Extract the [x, y] coordinate from the center of the cell holding the provided text.  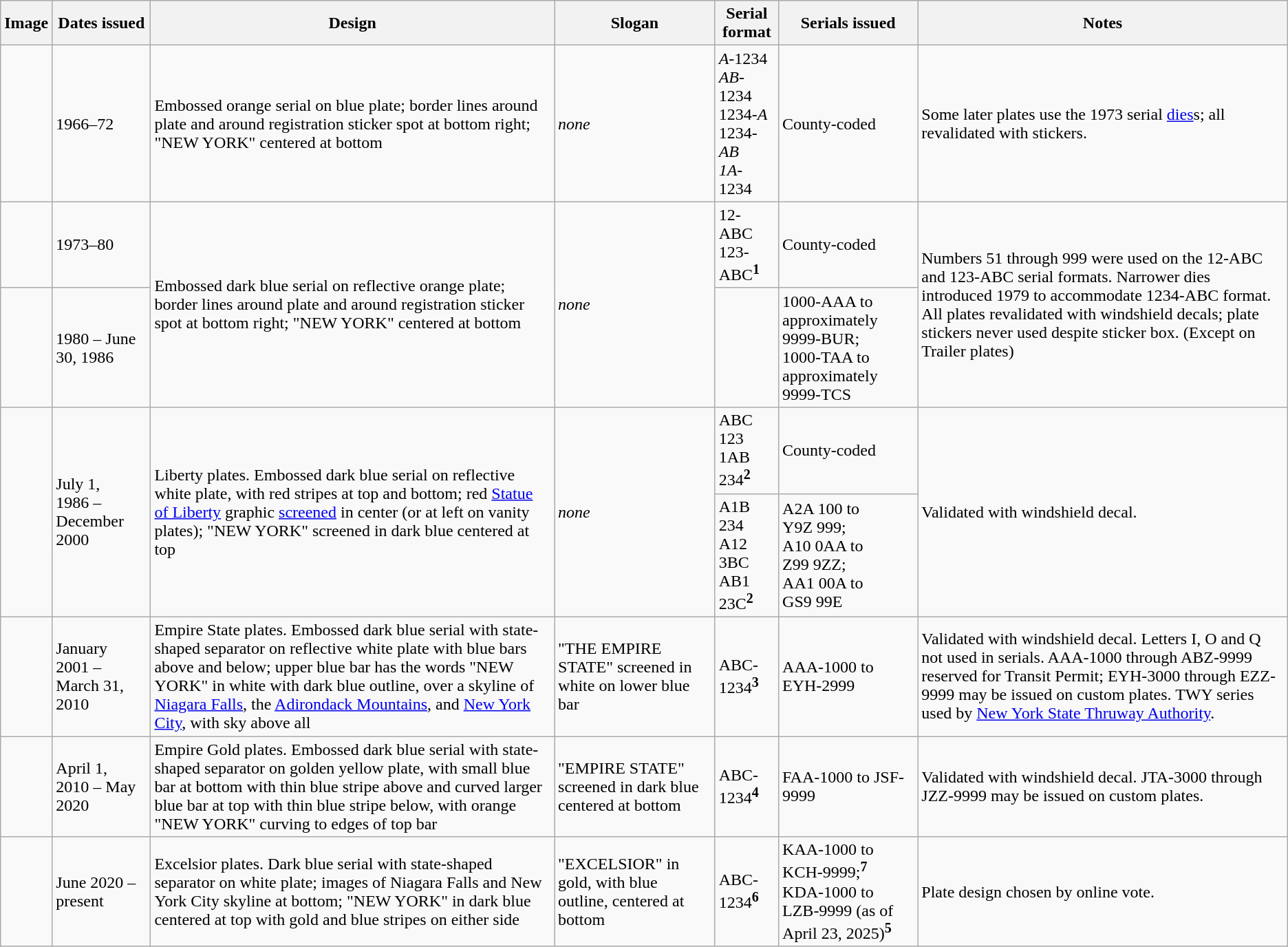
ABC-12346 [747, 892]
Design [352, 23]
FAA-1000 to JSF-9999 [848, 787]
Serial format [747, 23]
Validated with windshield decal. [1102, 512]
1980 – June 30, 1986 [102, 347]
Image [26, 23]
June 2020 – present [102, 892]
1966–72 [102, 124]
Plate design chosen by online vote. [1102, 892]
"THE EMPIRE STATE" screened in white on lower blue bar [635, 677]
January 2001 – March 31, 2010 [102, 677]
April 1, 2010 – May 2020 [102, 787]
KAA-1000 to KCH-9999;7KDA-1000 to LZB-9999 (as of April 23, 2025)5 [848, 892]
Embossed orange serial on blue plate; border lines around plate and around registration sticker spot at bottom right; "NEW YORK" centered at bottom [352, 124]
Validated with windshield decal. JTA-3000 through JZZ-9999 may be issued on custom plates. [1102, 787]
A2A 100 to Y9Z 999;A10 0AA to Z99 9ZZ;AA1 00A to GS9 99E [848, 555]
"EMPIRE STATE" screened in dark blue centered at bottom [635, 787]
July 1, 1986 – December 2000 [102, 512]
A-1234AB-12341234-A1234-AB1A-1234 [747, 124]
Dates issued [102, 23]
ABC-12343 [747, 677]
AAA-1000 to EYH-2999 [848, 677]
Serials issued [848, 23]
ABC 1231AB 2342 [747, 450]
Slogan [635, 23]
12-ABC123-ABC1 [747, 245]
Some later plates use the 1973 serial diess; all revalidated with stickers. [1102, 124]
Notes [1102, 23]
1000-AAA to approximately 9999-BUR;1000-TAA to approximately 9999-TCS [848, 347]
1973–80 [102, 245]
"EXCELSIOR" in gold, with blue outline, centered at bottom [635, 892]
ABC-12344 [747, 787]
A1B 234A12 3BCAB1 23C2 [747, 555]
